Pinpoint the cell where the given text exists, returning its (x, y) midpoint coordinate. 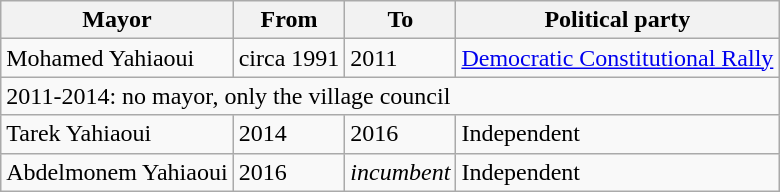
Democratic Constitutional Rally (618, 58)
From (289, 20)
2011 (400, 58)
Political party (618, 20)
incumbent (400, 172)
Mayor (117, 20)
To (400, 20)
Mohamed Yahiaoui (117, 58)
2014 (289, 134)
circa 1991 (289, 58)
2011-2014: no mayor, only the village council (390, 96)
Abdelmonem Yahiaoui (117, 172)
Tarek Yahiaoui (117, 134)
